Extract the (x, y) coordinate from the center of the cell holding the provided text.  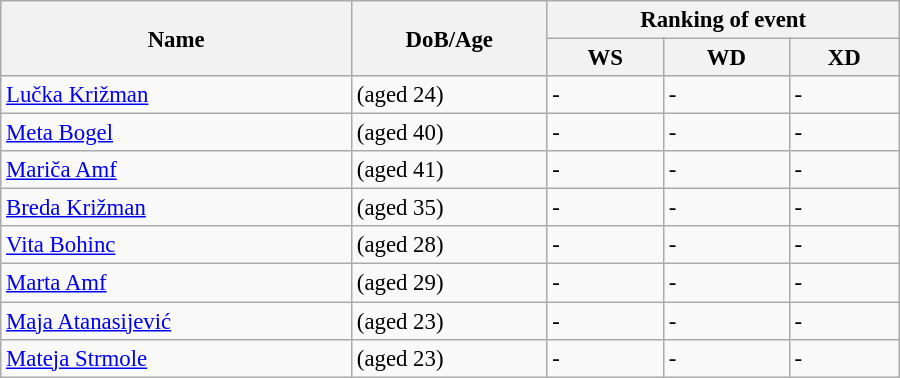
Maja Atanasijević (176, 321)
(aged 35) (450, 208)
Mariča Amf (176, 170)
Vita Bohinc (176, 245)
DoB/Age (450, 38)
XD (844, 58)
Breda Križman (176, 208)
(aged 40) (450, 133)
Meta Bogel (176, 133)
WD (726, 58)
Lučka Križman (176, 95)
(aged 41) (450, 170)
Mateja Strmole (176, 358)
WS (605, 58)
Ranking of event (723, 20)
(aged 28) (450, 245)
Name (176, 38)
(aged 29) (450, 283)
(aged 24) (450, 95)
Marta Amf (176, 283)
